Pinpoint the cell where the given text exists, returning its (x, y) midpoint coordinate. 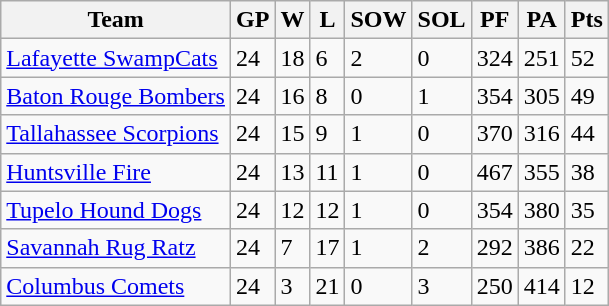
PA (542, 20)
8 (328, 96)
Tallahassee Scorpions (116, 134)
Huntsville Fire (116, 172)
386 (542, 248)
16 (292, 96)
316 (542, 134)
49 (586, 96)
250 (494, 286)
414 (542, 286)
17 (328, 248)
35 (586, 210)
W (292, 20)
22 (586, 248)
SOL (442, 20)
Team (116, 20)
Lafayette SwampCats (116, 58)
251 (542, 58)
11 (328, 172)
21 (328, 286)
GP (252, 20)
SOW (378, 20)
Pts (586, 20)
L (328, 20)
370 (494, 134)
324 (494, 58)
Tupelo Hound Dogs (116, 210)
355 (542, 172)
380 (542, 210)
18 (292, 58)
Baton Rouge Bombers (116, 96)
44 (586, 134)
467 (494, 172)
6 (328, 58)
PF (494, 20)
Savannah Rug Ratz (116, 248)
38 (586, 172)
Columbus Comets (116, 286)
15 (292, 134)
305 (542, 96)
52 (586, 58)
9 (328, 134)
13 (292, 172)
292 (494, 248)
7 (292, 248)
